Identify which cell holds the provided text, then report its [X, Y] central coordinate. 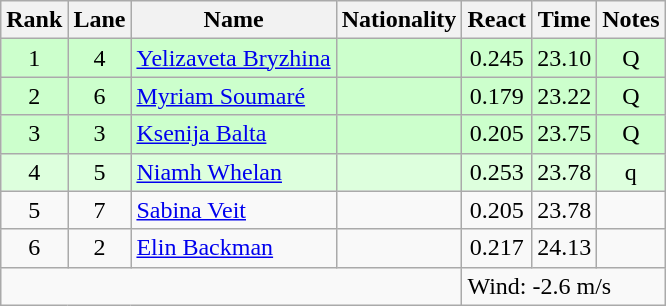
Time [564, 20]
Elin Backman [234, 248]
23.75 [564, 134]
React [497, 20]
0.217 [497, 248]
23.22 [564, 96]
Lane [100, 20]
Sabina Veit [234, 210]
1 [34, 58]
Yelizaveta Bryzhina [234, 58]
Notes [631, 20]
Wind: -2.6 m/s [564, 286]
Name [234, 20]
Myriam Soumaré [234, 96]
Nationality [399, 20]
Ksenija Balta [234, 134]
q [631, 172]
0.179 [497, 96]
0.245 [497, 58]
7 [100, 210]
Rank [34, 20]
Niamh Whelan [234, 172]
24.13 [564, 248]
23.10 [564, 58]
0.253 [497, 172]
